Scan for the cell matching the given text and deliver its (X, Y) coordinate at center. 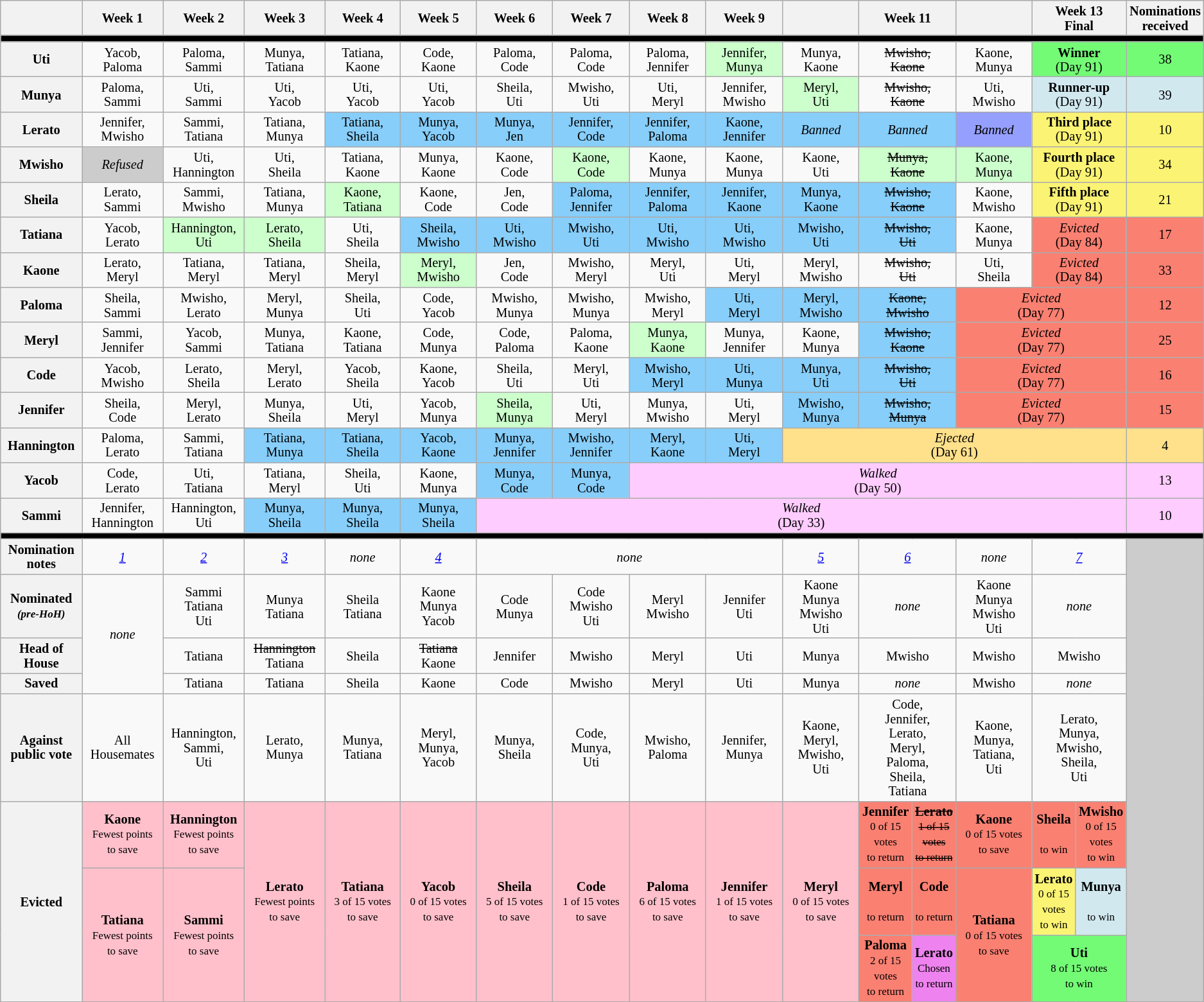
Code,Yacob (439, 304)
Yacob,Sammi (204, 340)
Uti,Hannington (204, 164)
38 (1165, 59)
Walked(Day 50) (878, 480)
Lerato,Meryl (123, 270)
SammiFewest pointsto save (204, 935)
Kaone,Meryl,Mwisho,Uti (821, 747)
Yacob,Kaone (439, 445)
JenniferUti (744, 606)
Fourth place(Day 91) (1079, 164)
Sammi,Jennifer (123, 340)
33 (1165, 270)
Week 8 (668, 18)
Uti,Sammi (204, 94)
Code,Munya,Uti (591, 747)
Uti8 of 15 votesto win (1079, 968)
Nomination notes (41, 557)
Yacob,Lerato (123, 235)
Lerato (41, 130)
16 (1165, 375)
Kaone,Jennifer (744, 130)
Nominated(pre-HoH) (41, 606)
Sammi (41, 515)
KaoneFewest pointsto save (123, 834)
Head ofHouse (41, 656)
Mwisho,Lerato (204, 304)
Yacob,Mwisho (123, 375)
HanningtonTatiana (285, 656)
Lerato,Munya,Mwisho,Sheila,Uti (1079, 747)
Yacob,Munya (439, 410)
Code,Kaone (439, 59)
Evicted (41, 901)
Jennifer0 of 15 votesto return (886, 834)
Week 11 (908, 18)
Third place(Day 91) (1079, 130)
34 (1165, 164)
25 (1165, 340)
Mwisho0 of 15 votesto win (1101, 834)
Sheila,Code (123, 410)
Runner-up(Day 91) (1079, 94)
Jennifer1 of 15 votesto save (744, 901)
MerylMwisho (668, 606)
6 (908, 557)
Mwisho,Paloma (668, 747)
Week 2 (204, 18)
5 (821, 557)
Kaone0 of 15 votesto save (994, 834)
Munya,Jen (515, 130)
Codeto return (934, 901)
SheilaTatiana (363, 606)
Uti,Tatiana (204, 480)
3 (285, 557)
Code1 of 15 votesto save (591, 901)
Meryl,Munya,Yacob (439, 747)
Jennifer,Kaone (744, 199)
12 (1165, 304)
Week 5 (439, 18)
Walked(Day 33) (801, 515)
Tatiana0 of 15 votesto save (994, 935)
Kaone,Uti (821, 164)
TatianaKaone (439, 656)
39 (1165, 94)
CodeMwishoUti (591, 606)
Munya,Uti (821, 375)
AllHousemates (123, 747)
Fifth place(Day 91) (1079, 199)
1 (123, 557)
Hannington,Sammi,Uti (204, 747)
Kaone,Munya,Tatiana,Uti (994, 747)
21 (1165, 199)
Sheilato win (1054, 834)
Munya,Yacob (439, 130)
CodeMunya (515, 606)
Merylto return (886, 901)
Saved (41, 683)
Mwisho,Jennifer (591, 445)
Hannington (41, 445)
Paloma2 of 15 votesto return (886, 968)
TatianaFewest pointsto save (123, 935)
MunyaTatiana (285, 606)
Code,Paloma (515, 340)
Yacob,Sheila (363, 375)
Week 4 (363, 18)
Sheila,Meryl (363, 270)
Ejected(Day 61) (954, 445)
Paloma6 of 15 votesto save (668, 901)
Nominations received (1165, 18)
Winner(Day 91) (1079, 59)
LeratoChosento return (934, 968)
Code,Lerato (123, 480)
Lerato0 of 15 votesto win (1054, 901)
Paloma,Lerato (123, 445)
Refused (123, 164)
Paloma,Kaone (591, 340)
Lerato,Sammi (123, 199)
Week 3 (285, 18)
Tatiana3 of 15 votesto save (363, 901)
Meryl,Munya (285, 304)
Sammi,Mwisho (204, 199)
Sheila,Sammi (123, 304)
Week 9 (744, 18)
Week 1 (123, 18)
7 (1079, 557)
Paloma (41, 304)
Meryl0 of 15 votesto save (821, 901)
Sheila,Mwisho (439, 235)
13 (1165, 480)
Kaone,Yacob (439, 375)
Lerato1 of 15 votesto return (934, 834)
Yacob0 of 15 votesto save (439, 901)
17 (1165, 235)
Yacob (41, 480)
KaoneMunyaYacob (439, 606)
HanningtonFewest pointsto save (204, 834)
Week 13Final (1079, 18)
Uti,Munya (744, 375)
15 (1165, 410)
LeratoFewest pointsto save (285, 901)
Againstpublic vote (41, 747)
Code,Jennifer,Lerato,Meryl,Paloma,Sheila,Tatiana (908, 747)
Sheila5 of 15 votesto save (515, 901)
Jennifer,Code (591, 130)
Week 6 (515, 18)
Jennifer,Hannington (123, 515)
Sheila,Munya (515, 410)
Meryl,Kaone (668, 445)
Munya,Mwisho (668, 410)
2 (204, 557)
SammiTatianaUti (204, 606)
Week 7 (591, 18)
Yacob,Paloma (123, 59)
Lerato,Munya (285, 747)
Munyato win (1101, 901)
Code,Munya (439, 340)
